Pinpoint the cell where the given text exists, returning its [x, y] midpoint coordinate. 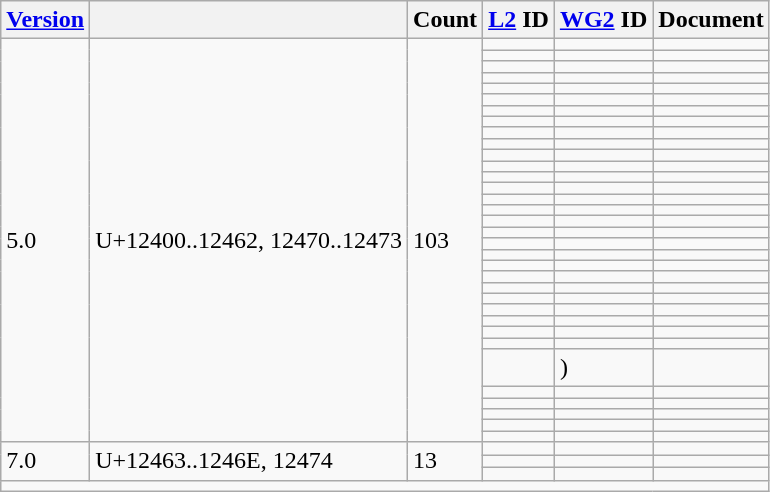
13 [446, 461]
) [603, 368]
7.0 [46, 461]
U+12463..1246E, 12474 [249, 461]
Document [711, 20]
L2 ID [519, 20]
5.0 [46, 240]
103 [446, 240]
Count [446, 20]
Version [46, 20]
WG2 ID [603, 20]
U+12400..12462, 12470..12473 [249, 240]
